For the text-containing cell, return its midpoint in (X, Y) coordinate format. 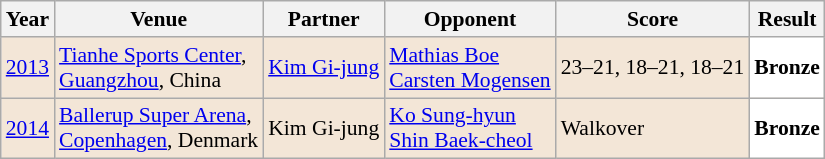
Partner (324, 19)
2014 (28, 128)
Tianhe Sports Center,Guangzhou, China (158, 68)
23–21, 18–21, 18–21 (653, 68)
Venue (158, 19)
Year (28, 19)
Result (787, 19)
Walkover (653, 128)
2013 (28, 68)
Ballerup Super Arena,Copenhagen, Denmark (158, 128)
Mathias Boe Carsten Mogensen (470, 68)
Ko Sung-hyun Shin Baek-cheol (470, 128)
Score (653, 19)
Opponent (470, 19)
